Scan for the cell matching the given text and deliver its (X, Y) coordinate at center. 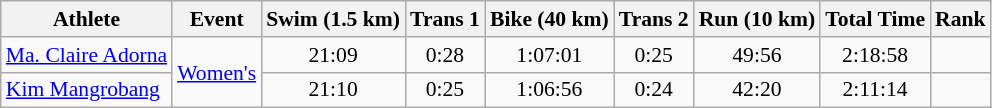
1:07:01 (550, 55)
Swim (1.5 km) (333, 19)
Rank (960, 19)
21:10 (333, 90)
Athlete (86, 19)
Total Time (875, 19)
21:09 (333, 55)
Trans 1 (445, 19)
Bike (40 km) (550, 19)
2:11:14 (875, 90)
0:24 (654, 90)
42:20 (757, 90)
Ma. Claire Adorna (86, 55)
49:56 (757, 55)
Event (216, 19)
0:28 (445, 55)
Kim Mangrobang (86, 90)
Run (10 km) (757, 19)
Trans 2 (654, 19)
Women's (216, 72)
2:18:58 (875, 55)
1:06:56 (550, 90)
